From the cell containing the given text, extract its center point as (x, y) coordinate. 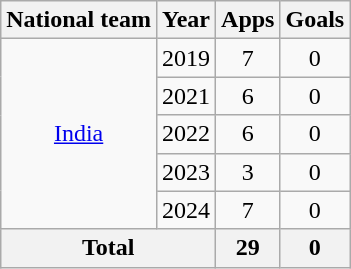
2024 (186, 210)
2022 (186, 134)
National team (79, 20)
India (79, 134)
2021 (186, 96)
3 (248, 172)
Apps (248, 20)
29 (248, 248)
2023 (186, 172)
2019 (186, 58)
Year (186, 20)
Total (108, 248)
Goals (315, 20)
